Return the (x, y) coordinate for the center point of the cell that contains the specified text.  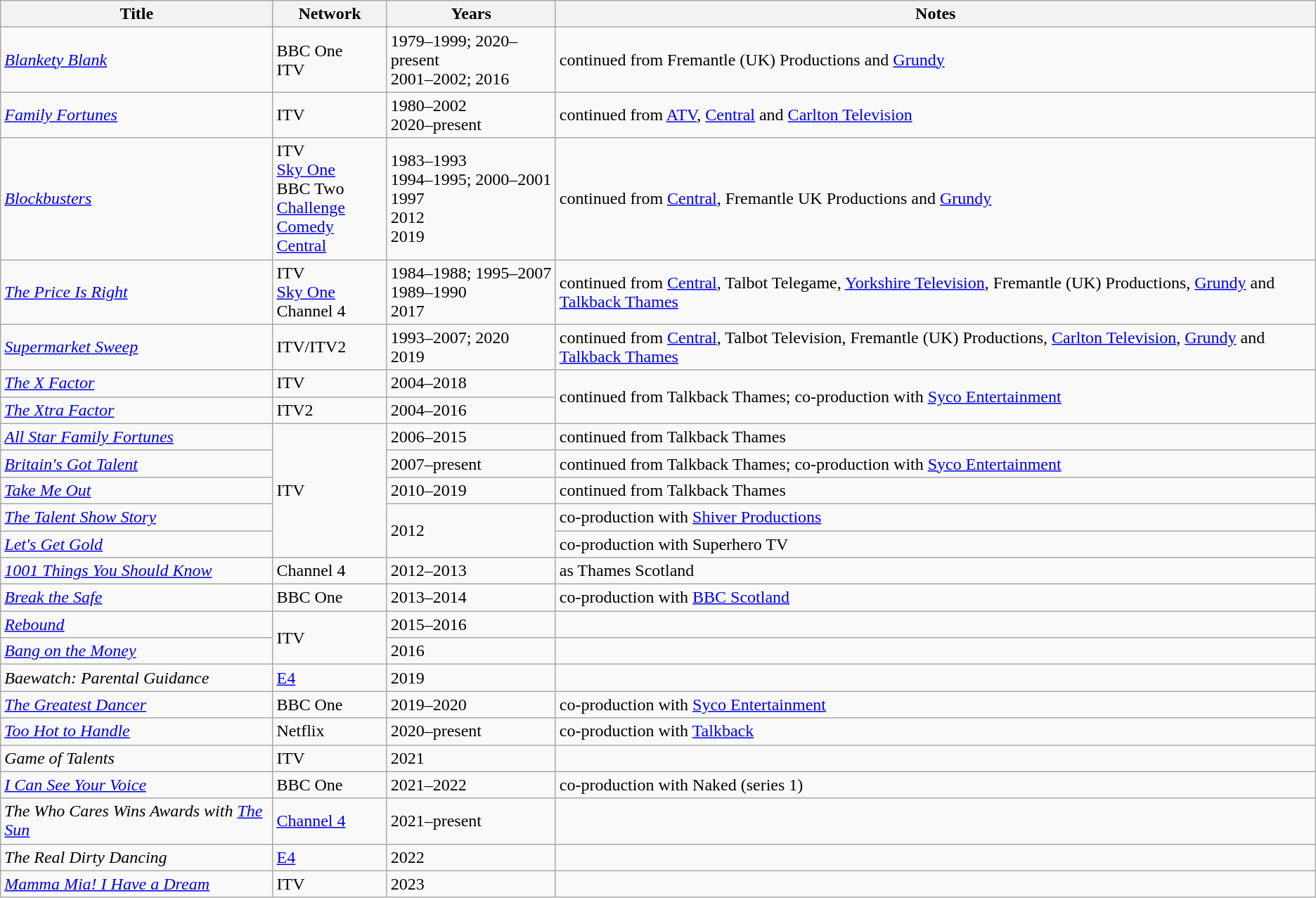
Years (471, 14)
co-production with Talkback (935, 731)
2012 (471, 530)
2022 (471, 857)
1984–1988; 1995–20071989–19902017 (471, 292)
Let's Get Gold (136, 544)
2023 (471, 884)
2020–present (471, 731)
All Star Family Fortunes (136, 437)
1980–20022020–present (471, 115)
Blockbusters (136, 198)
Break the Safe (136, 598)
The Xtra Factor (136, 410)
ITVSky OneBBC TwoChallengeComedy Central (330, 198)
ITVSky OneChannel 4 (330, 292)
co-production with BBC Scotland (935, 598)
1983–19931994–1995; 2000–2001199720122019 (471, 198)
Family Fortunes (136, 115)
The X Factor (136, 383)
continued from Central, Talbot Telegame, Yorkshire Television, Fremantle (UK) Productions, Grundy and Talkback Thames (935, 292)
Rebound (136, 624)
co-production with Syco Entertainment (935, 705)
Mamma Mia! I Have a Dream (136, 884)
continued from Central, Talbot Television, Fremantle (UK) Productions, Carlton Television, Grundy and Talkback Thames (935, 347)
The Who Cares Wins Awards with The Sun (136, 821)
2019 (471, 678)
2016 (471, 651)
ITV/ITV2 (330, 347)
Netflix (330, 731)
The Price Is Right (136, 292)
2015–2016 (471, 624)
Baewatch: Parental Guidance (136, 678)
Too Hot to Handle (136, 731)
Take Me Out (136, 490)
continued from Fremantle (UK) Productions and Grundy (935, 60)
The Real Dirty Dancing (136, 857)
2007–present (471, 463)
2021 (471, 758)
2010–2019 (471, 490)
Bang on the Money (136, 651)
co-production with Shiver Productions (935, 517)
1993–2007; 20202019 (471, 347)
continued from ATV, Central and Carlton Television (935, 115)
Supermarket Sweep (136, 347)
1979–1999; 2020–present2001–2002; 2016 (471, 60)
Blankety Blank (136, 60)
2019–2020 (471, 705)
ITV2 (330, 410)
2004–2016 (471, 410)
Game of Talents (136, 758)
2021–present (471, 821)
BBC OneITV (330, 60)
co-production with Naked (series 1) (935, 785)
co-production with Superhero TV (935, 544)
I Can See Your Voice (136, 785)
2006–2015 (471, 437)
continued from Central, Fremantle UK Productions and Grundy (935, 198)
2013–2014 (471, 598)
2021–2022 (471, 785)
1001 Things You Should Know (136, 571)
2012–2013 (471, 571)
2004–2018 (471, 383)
The Talent Show Story (136, 517)
as Thames Scotland (935, 571)
Network (330, 14)
Notes (935, 14)
Britain's Got Talent (136, 463)
The Greatest Dancer (136, 705)
Title (136, 14)
